Capture the cell that displays the provided text and extract its (X, Y) central coordinate. 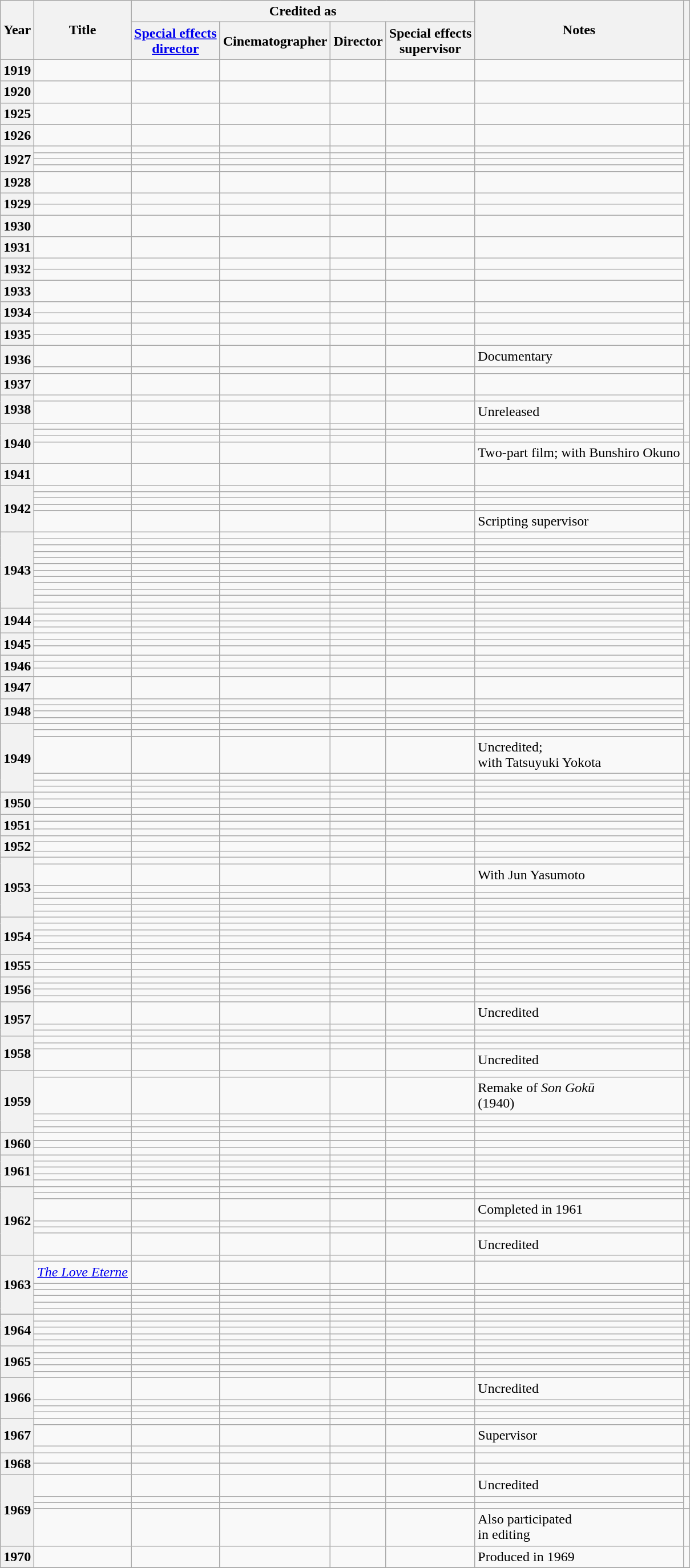
1967 (17, 1436)
1935 (17, 334)
1941 (17, 474)
1938 (17, 409)
1950 (17, 803)
1958 (17, 1053)
1964 (17, 1331)
1933 (17, 291)
1919 (17, 70)
1969 (17, 1510)
1942 (17, 508)
1944 (17, 621)
Supervisor (579, 1436)
1968 (17, 1464)
1934 (17, 313)
1966 (17, 1398)
Credited as (303, 11)
1930 (17, 225)
Produced in 1969 (579, 1557)
Remake of Son Gokū(1940) (579, 1096)
Completed in 1961 (579, 1210)
1936 (17, 359)
1962 (17, 1221)
1937 (17, 384)
1951 (17, 825)
1928 (17, 182)
1946 (17, 666)
Unreleased (579, 412)
1947 (17, 688)
Title (83, 30)
1920 (17, 92)
Documentary (579, 356)
1927 (17, 159)
1970 (17, 1557)
Also participatedin editing (579, 1527)
1929 (17, 204)
1932 (17, 269)
Special effectsdirector (176, 41)
Special effectssupervisor (430, 41)
Cinematographer (275, 41)
1953 (17, 887)
1959 (17, 1101)
1961 (17, 1171)
Director (358, 41)
1945 (17, 644)
1954 (17, 936)
1926 (17, 135)
1965 (17, 1361)
1957 (17, 1019)
With Jun Yasumoto (579, 875)
1960 (17, 1144)
Scripting supervisor (579, 522)
1955 (17, 966)
1956 (17, 989)
1952 (17, 847)
Year (17, 30)
Notes (579, 30)
1940 (17, 443)
The Love Eterne (83, 1272)
Two-part film; with Bunshiro Okuno (579, 452)
1948 (17, 711)
Uncredited;with Tatsuyuki Yokota (579, 754)
1943 (17, 571)
1963 (17, 1284)
1949 (17, 758)
1931 (17, 248)
1925 (17, 114)
